Determine the (x, y) coordinate at the center of the cell enclosing the given text.  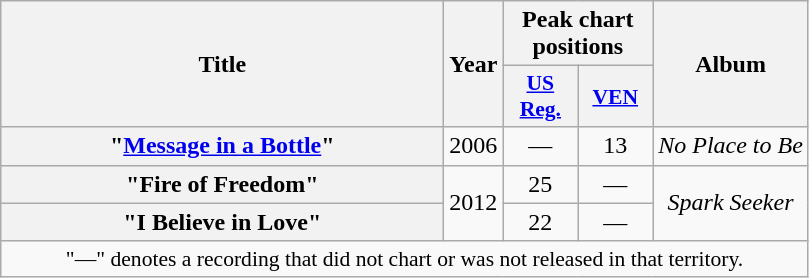
22 (540, 222)
Year (474, 64)
"Message in a Bottle" (222, 146)
Spark Seeker (731, 203)
13 (616, 146)
"I Believe in Love" (222, 222)
USReg. (540, 96)
2006 (474, 146)
25 (540, 184)
"Fire of Freedom" (222, 184)
"—" denotes a recording that did not chart or was not released in that territory. (405, 259)
VEN (616, 96)
No Place to Be (731, 146)
Title (222, 64)
Peak chart positions (578, 34)
2012 (474, 203)
Album (731, 64)
